Output the (x, y) coordinate of the center of the cell containing the given text.  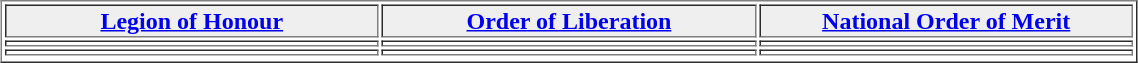
Order of Liberation (569, 20)
Legion of Honour (192, 20)
National Order of Merit (946, 20)
